Output the [x, y] coordinate of the center of the cell containing the given text.  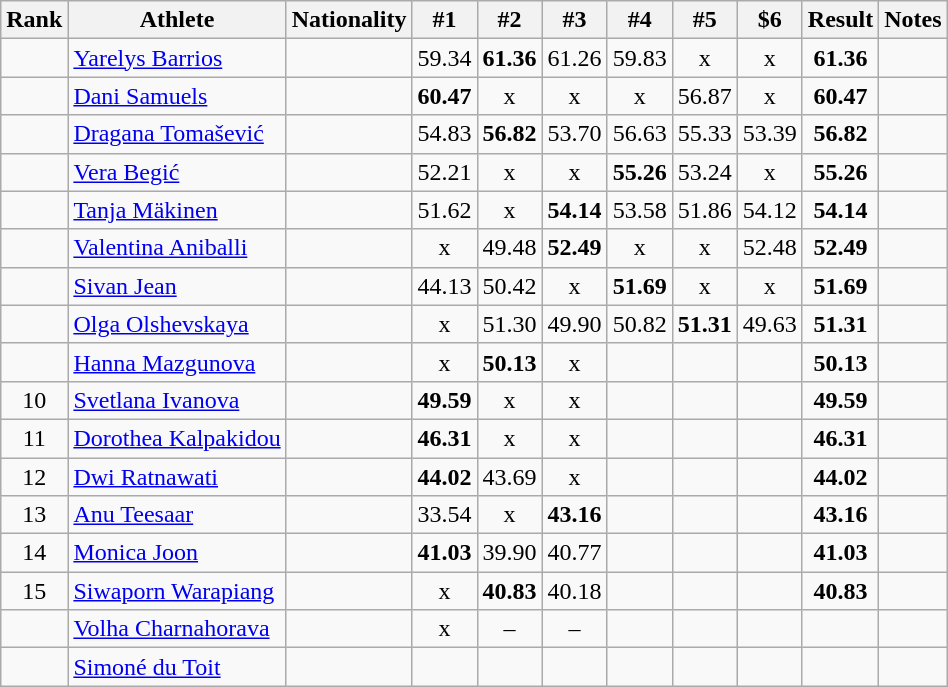
#5 [704, 20]
Rank [34, 20]
52.48 [770, 248]
55.33 [704, 134]
#4 [640, 20]
#2 [510, 20]
Volha Charnahorava [177, 629]
Result [840, 20]
Svetlana Ivanova [177, 400]
Sivan Jean [177, 286]
51.30 [510, 324]
53.58 [640, 210]
Vera Begić [177, 172]
Anu Teesaar [177, 515]
14 [34, 553]
11 [34, 438]
Siwaporn Warapiang [177, 591]
$6 [770, 20]
53.24 [704, 172]
49.48 [510, 248]
Simoné du Toit [177, 667]
40.77 [574, 553]
Dorothea Kalpakidou [177, 438]
53.39 [770, 134]
59.34 [444, 58]
50.82 [640, 324]
51.86 [704, 210]
43.69 [510, 477]
Athlete [177, 20]
59.83 [640, 58]
49.63 [770, 324]
54.12 [770, 210]
12 [34, 477]
#3 [574, 20]
Olga Olshevskaya [177, 324]
Nationality [349, 20]
15 [34, 591]
Monica Joon [177, 553]
56.63 [640, 134]
52.21 [444, 172]
13 [34, 515]
Notes [913, 20]
53.70 [574, 134]
Dragana Tomašević [177, 134]
40.18 [574, 591]
54.83 [444, 134]
61.26 [574, 58]
44.13 [444, 286]
33.54 [444, 515]
Hanna Mazgunova [177, 362]
10 [34, 400]
Valentina Aniballi [177, 248]
Dwi Ratnawati [177, 477]
56.87 [704, 96]
Dani Samuels [177, 96]
Tanja Mäkinen [177, 210]
Yarelys Barrios [177, 58]
#1 [444, 20]
39.90 [510, 553]
51.62 [444, 210]
50.42 [510, 286]
49.90 [574, 324]
